Provide the (x, y) coordinate of the cell's center where the given text is located.  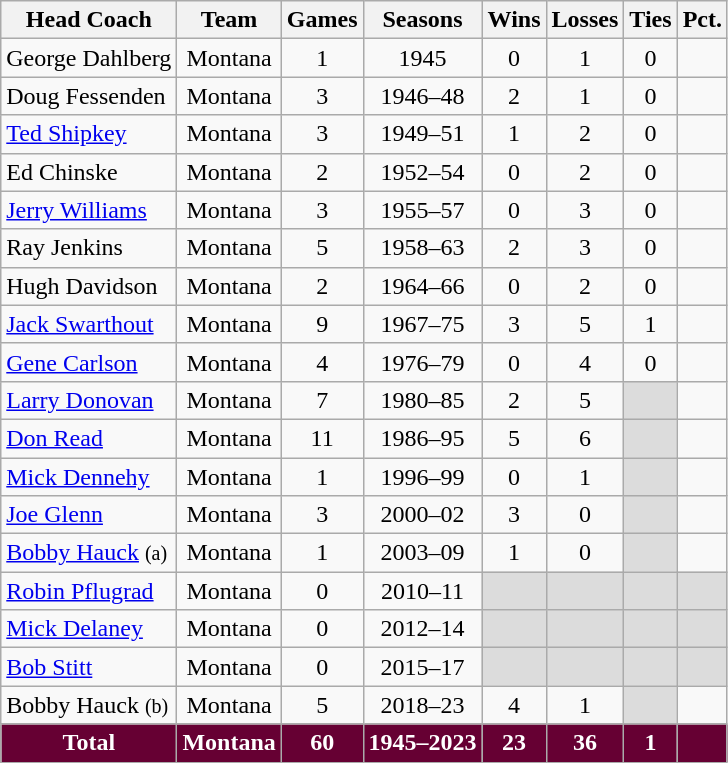
Jack Swarthout (89, 324)
Bobby Hauck (a) (89, 553)
Team (229, 20)
1996–99 (422, 477)
Bobby Hauck (b) (89, 705)
Total (89, 743)
Ties (650, 20)
1955–57 (422, 210)
1986–95 (422, 438)
2018–23 (422, 705)
Head Coach (89, 20)
Pct. (702, 20)
Gene Carlson (89, 362)
1945–2023 (422, 743)
1952–54 (422, 172)
36 (585, 743)
Losses (585, 20)
Ed Chinske (89, 172)
11 (322, 438)
Doug Fessenden (89, 96)
7 (322, 400)
Larry Donovan (89, 400)
1946–48 (422, 96)
Robin Pflugrad (89, 591)
Jerry Williams (89, 210)
Bob Stitt (89, 667)
Joe Glenn (89, 515)
Hugh Davidson (89, 286)
1964–66 (422, 286)
Ted Shipkey (89, 134)
2010–11 (422, 591)
Don Read (89, 438)
1976–79 (422, 362)
Mick Dennehy (89, 477)
60 (322, 743)
1945 (422, 58)
1967–75 (422, 324)
1958–63 (422, 248)
9 (322, 324)
2012–14 (422, 629)
Games (322, 20)
Mick Delaney (89, 629)
2003–09 (422, 553)
Seasons (422, 20)
1949–51 (422, 134)
6 (585, 438)
Wins (514, 20)
2000–02 (422, 515)
1980–85 (422, 400)
23 (514, 743)
Ray Jenkins (89, 248)
2015–17 (422, 667)
George Dahlberg (89, 58)
